Detect which cell encompasses the target text, then output its (x, y) center coordinate. 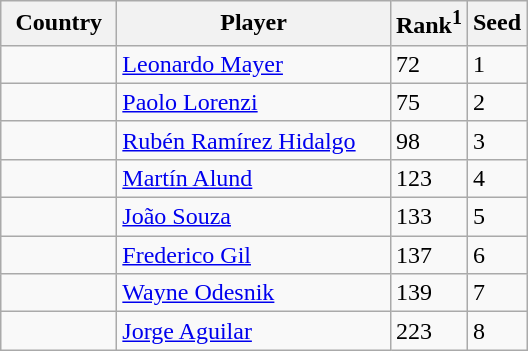
Player (254, 24)
223 (428, 331)
Leonardo Mayer (254, 64)
133 (428, 217)
137 (428, 255)
João Souza (254, 217)
5 (496, 217)
139 (428, 293)
7 (496, 293)
72 (428, 64)
4 (496, 178)
Rubén Ramírez Hidalgo (254, 140)
Martín Alund (254, 178)
Rank1 (428, 24)
8 (496, 331)
2 (496, 102)
Frederico Gil (254, 255)
3 (496, 140)
6 (496, 255)
98 (428, 140)
Country (59, 24)
Jorge Aguilar (254, 331)
75 (428, 102)
Seed (496, 24)
123 (428, 178)
1 (496, 64)
Wayne Odesnik (254, 293)
Paolo Lorenzi (254, 102)
